Pinpoint the cell where the given text exists, returning its [X, Y] midpoint coordinate. 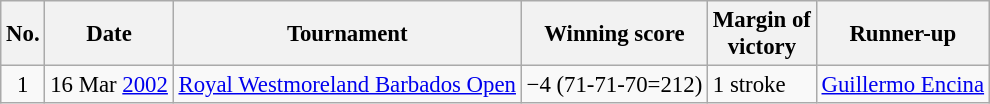
16 Mar 2002 [109, 85]
1 [23, 85]
−4 (71-71-70=212) [614, 85]
Date [109, 34]
Runner-up [902, 34]
1 stroke [762, 85]
No. [23, 34]
Tournament [347, 34]
Margin ofvictory [762, 34]
Winning score [614, 34]
Guillermo Encina [902, 85]
Royal Westmoreland Barbados Open [347, 85]
